Capture the cell that displays the provided text and extract its (x, y) central coordinate. 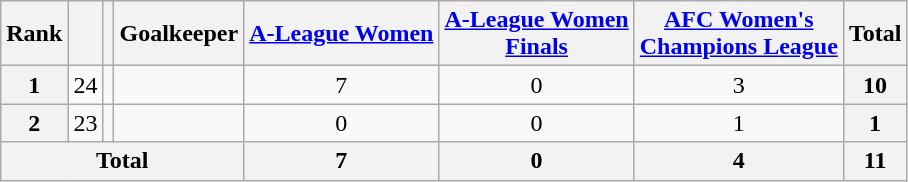
24 (86, 85)
2 (34, 123)
Rank (34, 34)
Goalkeeper (179, 34)
AFC Women'sChampions League (738, 34)
11 (875, 161)
23 (86, 123)
10 (875, 85)
A-League WomenFinals (536, 34)
A-League Women (342, 34)
3 (738, 85)
4 (738, 161)
